Return the [X, Y] coordinate for the center point of the cell that contains the specified text.  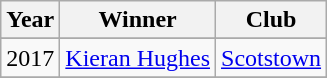
Club [272, 20]
2017 [30, 58]
Kieran Hughes [138, 58]
Winner [138, 20]
Scotstown [272, 58]
Year [30, 20]
